Return (x, y) of the center of cell containing provided text 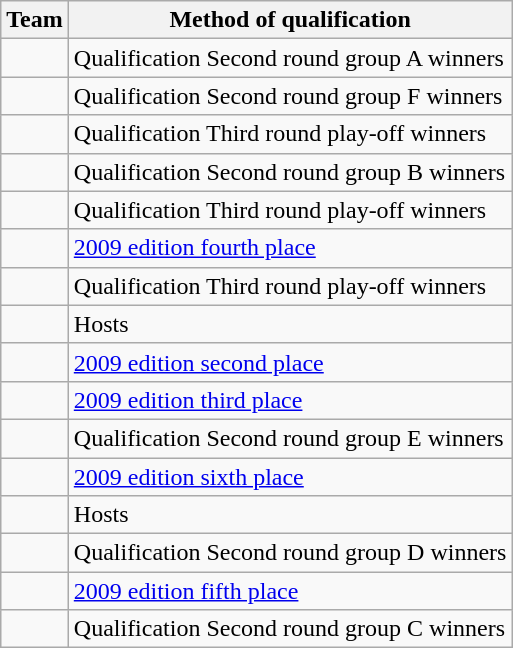
Qualification Second round group D winners (290, 553)
Qualification Second round group E winners (290, 438)
Qualification Second round group A winners (290, 58)
2009 edition fifth place (290, 591)
2009 edition sixth place (290, 477)
Method of qualification (290, 20)
Team (35, 20)
2009 edition second place (290, 362)
2009 edition third place (290, 400)
Qualification Second round group F winners (290, 96)
Qualification Second round group C winners (290, 629)
2009 edition fourth place (290, 248)
Qualification Second round group B winners (290, 172)
